Pinpoint the cell where the given text exists, returning its (x, y) midpoint coordinate. 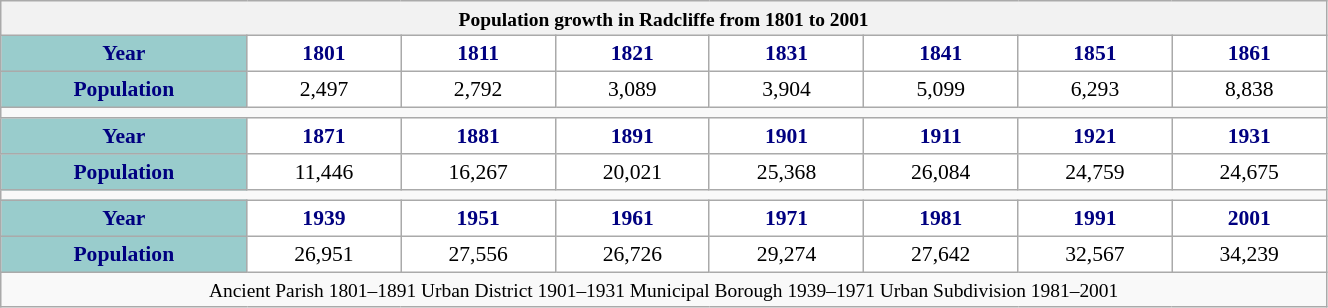
24,759 (1095, 172)
2,792 (478, 90)
1911 (941, 136)
Population growth in Radcliffe from 1801 to 2001 (664, 18)
2,497 (324, 90)
1961 (632, 219)
1991 (1095, 219)
1951 (478, 219)
3,089 (632, 90)
1921 (1095, 136)
1971 (786, 219)
11,446 (324, 172)
34,239 (1249, 255)
1801 (324, 54)
20,021 (632, 172)
1981 (941, 219)
1821 (632, 54)
1871 (324, 136)
1811 (478, 54)
26,084 (941, 172)
1851 (1095, 54)
24,675 (1249, 172)
1891 (632, 136)
26,951 (324, 255)
2001 (1249, 219)
1831 (786, 54)
29,274 (786, 255)
3,904 (786, 90)
27,556 (478, 255)
1881 (478, 136)
5,099 (941, 90)
1901 (786, 136)
32,567 (1095, 255)
1841 (941, 54)
6,293 (1095, 90)
1861 (1249, 54)
1931 (1249, 136)
8,838 (1249, 90)
Ancient Parish 1801–1891 Urban District 1901–1931 Municipal Borough 1939–1971 Urban Subdivision 1981–2001 (664, 290)
1939 (324, 219)
27,642 (941, 255)
26,726 (632, 255)
25,368 (786, 172)
16,267 (478, 172)
